Return (X, Y) of the center of cell containing provided text 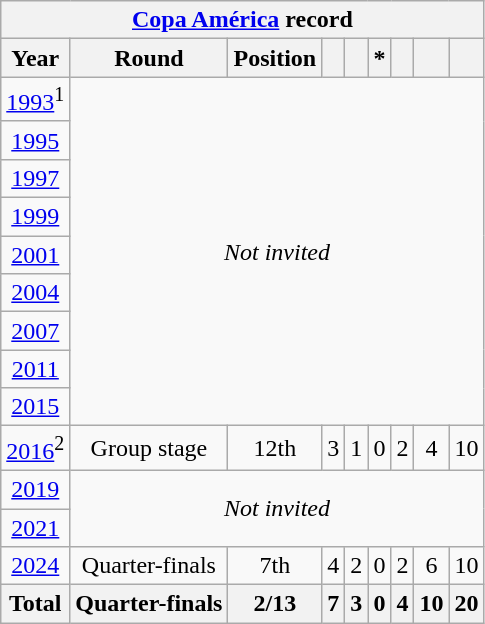
Group stage (149, 448)
2007 (36, 331)
2021 (36, 528)
1995 (36, 140)
Position (275, 58)
12th (275, 448)
2011 (36, 369)
7 (334, 604)
6 (432, 566)
2024 (36, 566)
2019 (36, 489)
19931 (36, 100)
2015 (36, 407)
* (380, 58)
Copa América record (242, 20)
Round (149, 58)
2001 (36, 255)
1997 (36, 178)
Year (36, 58)
1999 (36, 217)
7th (275, 566)
20162 (36, 448)
2004 (36, 293)
2/13 (275, 604)
Total (36, 604)
20 (466, 604)
1 (356, 448)
